Determine the (X, Y) coordinate at the center of the cell enclosing the given text.  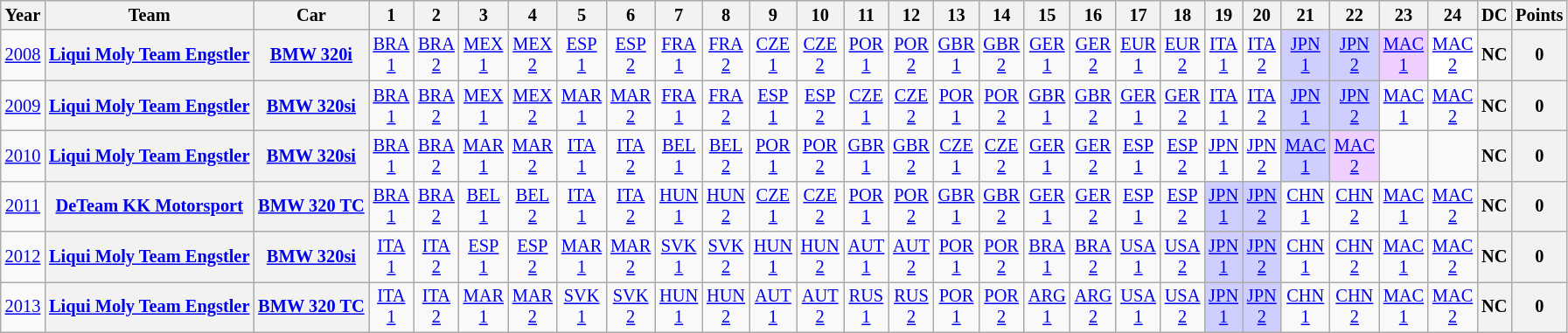
2010 (23, 156)
ARG1 (1048, 307)
DeTeam KK Motorsport (149, 206)
9 (773, 15)
2011 (23, 206)
20 (1262, 15)
Team (149, 15)
13 (957, 15)
18 (1182, 15)
16 (1093, 15)
11 (867, 15)
14 (1001, 15)
17 (1138, 15)
Points (1539, 15)
15 (1048, 15)
3 (484, 15)
7 (679, 15)
Year (23, 15)
19 (1223, 15)
BMW 320i (311, 55)
4 (533, 15)
23 (1404, 15)
8 (726, 15)
6 (631, 15)
24 (1453, 15)
EUR1 (1138, 55)
2012 (23, 257)
2009 (23, 106)
RUS2 (911, 307)
RUS1 (867, 307)
1 (392, 15)
5 (582, 15)
ARG2 (1093, 307)
2008 (23, 55)
Car (311, 15)
12 (911, 15)
2 (436, 15)
22 (1355, 15)
2013 (23, 307)
EUR2 (1182, 55)
21 (1306, 15)
DC (1494, 15)
10 (820, 15)
